Capture the cell that displays the provided text and extract its [x, y] central coordinate. 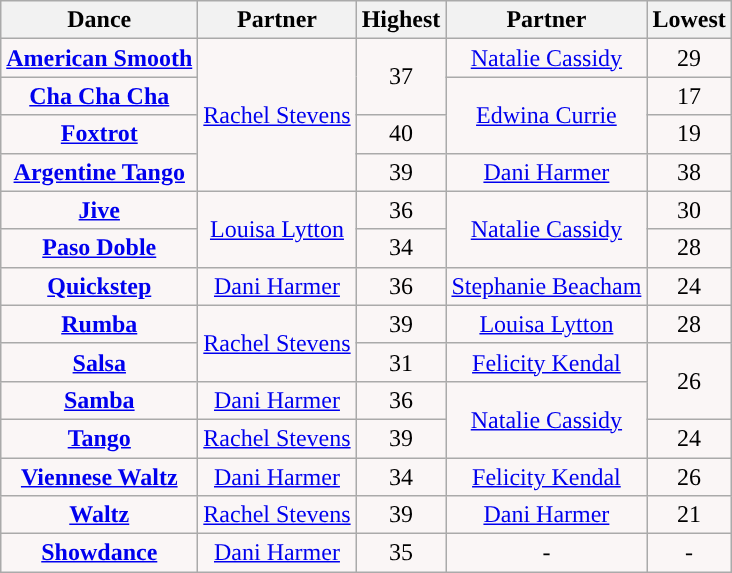
American Smooth [100, 58]
Waltz [100, 515]
17 [689, 96]
Edwina Currie [546, 115]
38 [689, 172]
Salsa [100, 362]
31 [401, 362]
Dance [100, 20]
Paso Doble [100, 248]
19 [689, 134]
40 [401, 134]
21 [689, 515]
Showdance [100, 553]
Viennese Waltz [100, 477]
Tango [100, 438]
Rumba [100, 324]
Highest [401, 20]
Lowest [689, 20]
Samba [100, 400]
29 [689, 58]
30 [689, 210]
37 [401, 77]
Foxtrot [100, 134]
Argentine Tango [100, 172]
35 [401, 553]
Quickstep [100, 286]
Stephanie Beacham [546, 286]
Cha Cha Cha [100, 96]
Jive [100, 210]
